Capture the cell that displays the provided text and extract its (x, y) central coordinate. 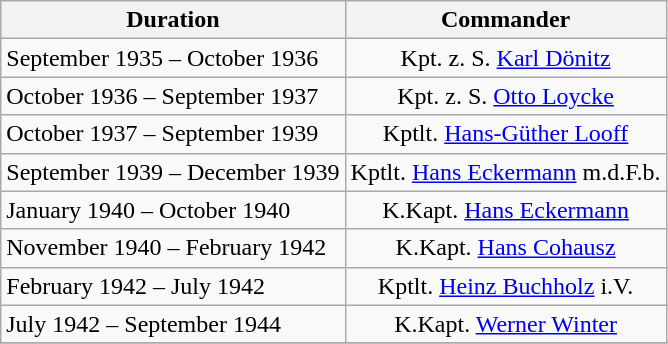
Kptlt. Hans Eckermann m.d.F.b. (506, 172)
Kpt. z. S. Otto Loycke (506, 96)
September 1939 – December 1939 (173, 172)
K.Kapt. Hans Cohausz (506, 248)
Kpt. z. S. Karl Dönitz (506, 58)
Kptlt. Hans-Güther Looff (506, 134)
November 1940 – February 1942 (173, 248)
K.Kapt. Werner Winter (506, 324)
January 1940 – October 1940 (173, 210)
September 1935 – October 1936 (173, 58)
Duration (173, 20)
October 1936 – September 1937 (173, 96)
July 1942 – September 1944 (173, 324)
October 1937 – September 1939 (173, 134)
K.Kapt. Hans Eckermann (506, 210)
Kptlt. Heinz Buchholz i.V. (506, 286)
February 1942 – July 1942 (173, 286)
Commander (506, 20)
